Return [X, Y] of the center of cell containing provided text 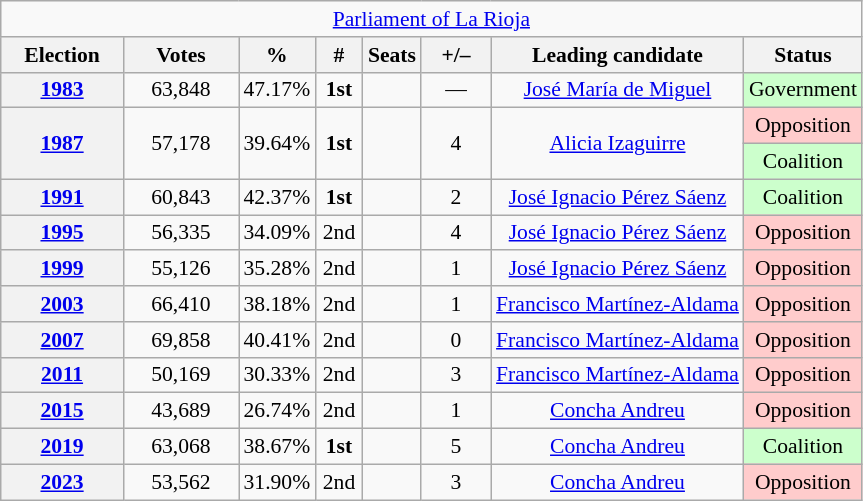
1987 [62, 144]
26.74% [276, 411]
% [276, 55]
34.09% [276, 233]
2 [456, 197]
31.90% [276, 482]
— [456, 90]
69,858 [180, 340]
66,410 [180, 304]
# [339, 55]
42.37% [276, 197]
50,169 [180, 375]
60,843 [180, 197]
2011 [62, 375]
Seats [392, 55]
39.64% [276, 144]
1983 [62, 90]
2019 [62, 447]
53,562 [180, 482]
+/– [456, 55]
38.18% [276, 304]
30.33% [276, 375]
63,068 [180, 447]
2015 [62, 411]
José María de Miguel [618, 90]
2023 [62, 482]
5 [456, 447]
40.41% [276, 340]
35.28% [276, 269]
Government [803, 90]
0 [456, 340]
Parliament of La Rioja [432, 19]
63,848 [180, 90]
1995 [62, 233]
2007 [62, 340]
57,178 [180, 144]
56,335 [180, 233]
1991 [62, 197]
38.67% [276, 447]
Status [803, 55]
43,689 [180, 411]
2003 [62, 304]
Alicia Izaguirre [618, 144]
Leading candidate [618, 55]
47.17% [276, 90]
Election [62, 55]
55,126 [180, 269]
Votes [180, 55]
1999 [62, 269]
